From the cell containing the given text, extract its center point as (X, Y) coordinate. 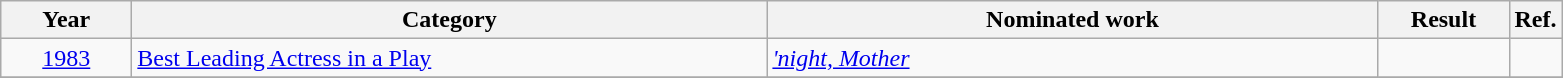
Nominated work (1072, 20)
Result (1444, 20)
1983 (66, 58)
Year (66, 20)
Ref. (1536, 20)
Category (450, 20)
Best Leading Actress in a Play (450, 58)
'night, Mother (1072, 58)
